Return [X, Y] of the center of cell containing provided text 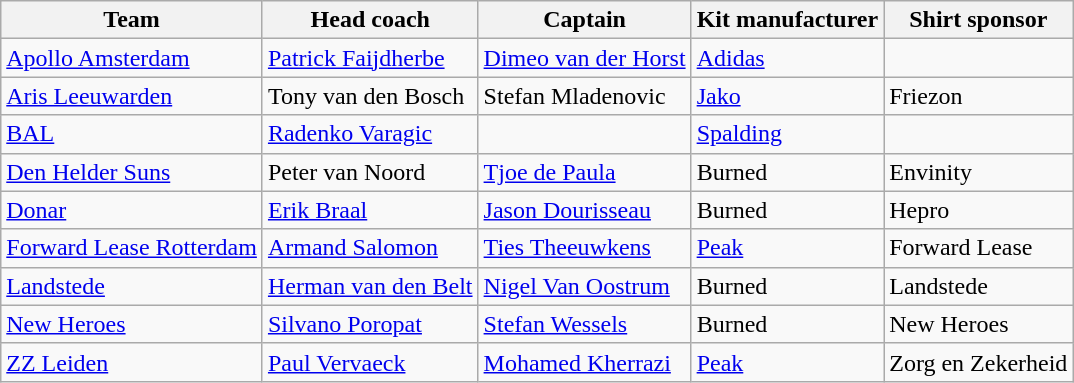
Patrick Faijdherbe [370, 58]
Apollo Amsterdam [132, 58]
Jako [788, 96]
Stefan Wessels [584, 324]
Tjoe de Paula [584, 172]
Captain [584, 20]
Aris Leeuwarden [132, 96]
Forward Lease [978, 248]
Donar [132, 210]
Erik Braal [370, 210]
Den Helder Suns [132, 172]
Stefan Mladenovic [584, 96]
Hepro [978, 210]
Team [132, 20]
ZZ Leiden [132, 362]
Zorg en Zekerheid [978, 362]
Tony van den Bosch [370, 96]
Friezon [978, 96]
BAL [132, 134]
Forward Lease Rotterdam [132, 248]
Radenko Varagic [370, 134]
Paul Vervaeck [370, 362]
Shirt sponsor [978, 20]
Ties Theeuwkens [584, 248]
Armand Salomon [370, 248]
Kit manufacturer [788, 20]
Dimeo van der Horst [584, 58]
Mohamed Kherrazi [584, 362]
Herman van den Belt [370, 286]
Spalding [788, 134]
Jason Dourisseau [584, 210]
Envinity [978, 172]
Silvano Poropat [370, 324]
Nigel Van Oostrum [584, 286]
Head coach [370, 20]
Adidas [788, 58]
Peter van Noord [370, 172]
